Capture the cell that displays the provided text and extract its [x, y] central coordinate. 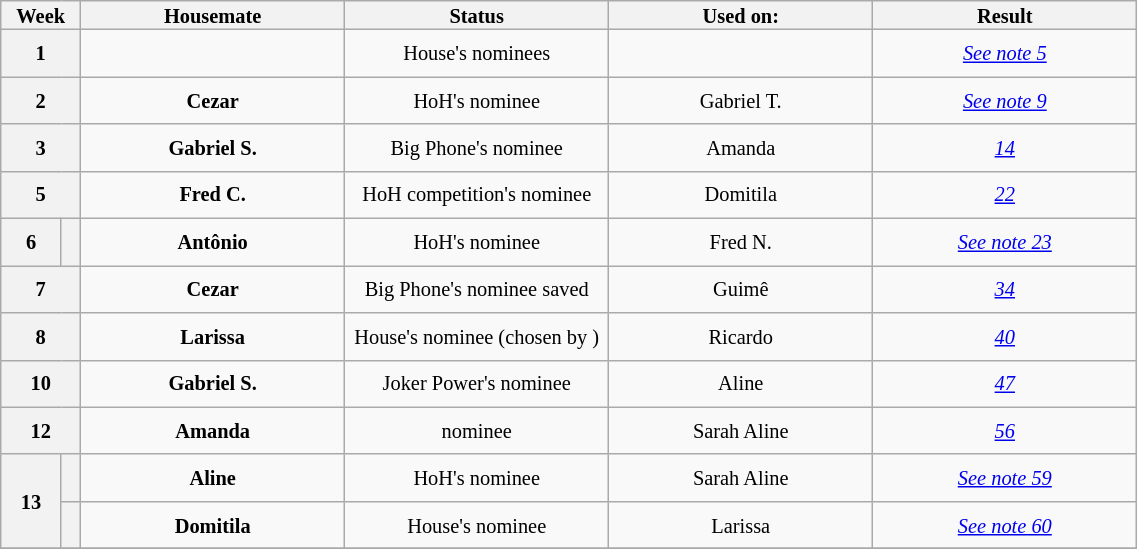
14 [1005, 148]
Big Phone's nominee saved [477, 288]
House's nominee (chosen by ) [477, 336]
Gabriel T. [741, 100]
34 [1005, 288]
7 [41, 288]
Housemate [213, 14]
See note 9 [1005, 100]
nominee [477, 430]
Ricardo [741, 336]
House's nominee [477, 524]
Used on: [741, 14]
Week [41, 14]
8 [41, 336]
See note 23 [1005, 242]
6 [31, 242]
Fred C. [213, 194]
5 [41, 194]
See note 60 [1005, 524]
56 [1005, 430]
13 [31, 501]
Antônio [213, 242]
Status [477, 14]
HoH competition's nominee [477, 194]
12 [41, 430]
See note 59 [1005, 478]
10 [41, 384]
Result [1005, 14]
40 [1005, 336]
3 [41, 148]
22 [1005, 194]
See note 5 [1005, 54]
Guimê [741, 288]
Big Phone's nominee [477, 148]
Fred N. [741, 242]
47 [1005, 384]
1 [41, 54]
2 [41, 100]
House's nominees [477, 54]
Joker Power's nominee [477, 384]
